Scan for the cell matching the given text and deliver its (X, Y) coordinate at center. 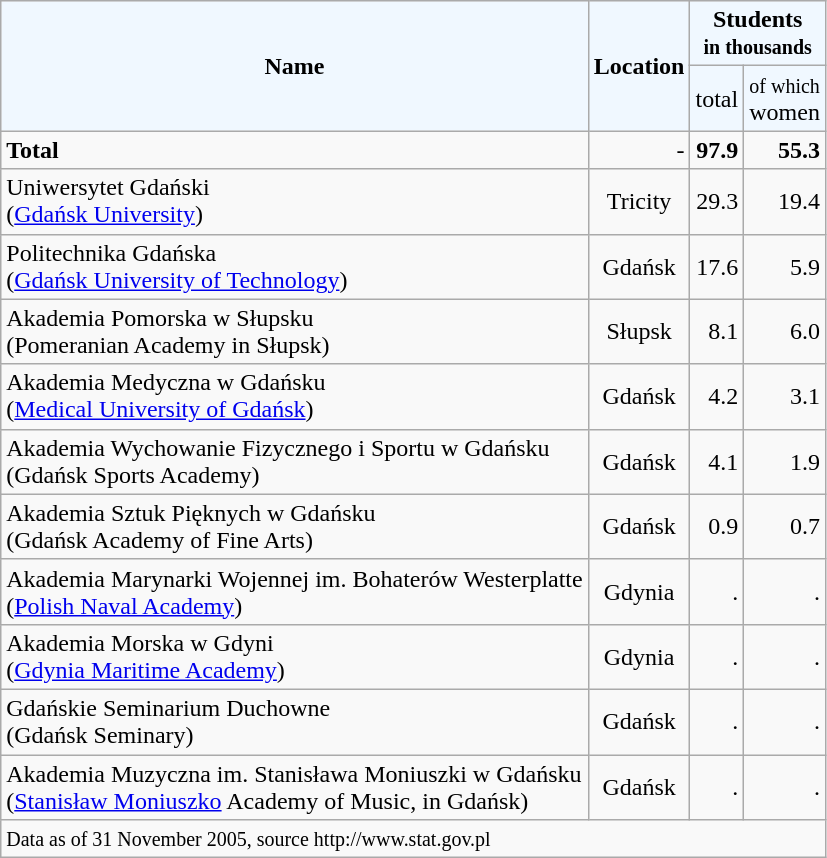
4.1 (717, 462)
8.1 (717, 332)
97.9 (717, 150)
Gdańskie Seminarium Duchowne (Gdańsk Seminary) (294, 722)
Tricity (639, 202)
of which women (785, 98)
- (639, 150)
Total (294, 150)
3.1 (785, 396)
Akademia Sztuk Pięknych w Gdańsku (Gdańsk Academy of Fine Arts) (294, 526)
Akademia Marynarki Wojennej im. Bohaterów Westerplatte (Polish Naval Academy) (294, 592)
Akademia Wychowanie Fizycznego i Sportu w Gdańsku (Gdańsk Sports Academy) (294, 462)
6.0 (785, 332)
Location (639, 66)
Name (294, 66)
0.9 (717, 526)
Data as of 31 November 2005, source http://www.stat.gov.pl (414, 839)
Uniwersytet Gdański (Gdańsk University) (294, 202)
Students in thousands (758, 34)
29.3 (717, 202)
1.9 (785, 462)
Akademia Medyczna w Gdańsku (Medical University of Gdańsk) (294, 396)
Politechnika Gdańska (Gdańsk University of Technology) (294, 266)
4.2 (717, 396)
55.3 (785, 150)
0.7 (785, 526)
19.4 (785, 202)
Akademia Muzyczna im. Stanisława Moniuszki w Gdańsku (Stanisław Moniuszko Academy of Music, in Gdańsk) (294, 786)
5.9 (785, 266)
total (717, 98)
Akademia Pomorska w Słupsku (Pomeranian Academy in Słupsk) (294, 332)
Akademia Morska w Gdyni (Gdynia Maritime Academy) (294, 656)
Słupsk (639, 332)
17.6 (717, 266)
